Detect which cell encompasses the target text, then output its (x, y) center coordinate. 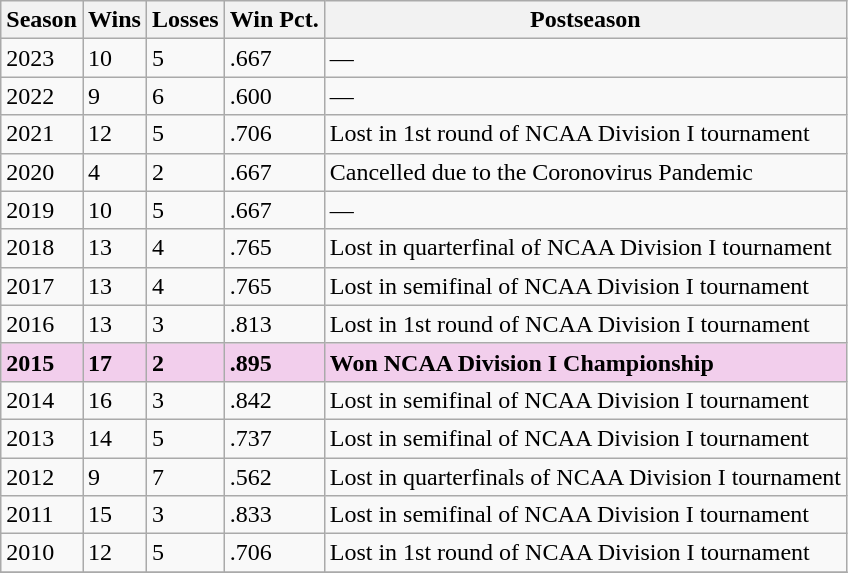
.562 (274, 477)
Lost in quarterfinal of NCAA Division I tournament (585, 248)
.842 (274, 400)
17 (114, 362)
2016 (42, 324)
Won NCAA Division I Championship (585, 362)
2011 (42, 515)
Losses (185, 20)
7 (185, 477)
Cancelled due to the Coronovirus Pandemic (585, 172)
2015 (42, 362)
2012 (42, 477)
2010 (42, 553)
2023 (42, 58)
Season (42, 20)
.833 (274, 515)
.895 (274, 362)
2013 (42, 438)
Wins (114, 20)
2021 (42, 134)
15 (114, 515)
2020 (42, 172)
2022 (42, 96)
Win Pct. (274, 20)
Lost in quarterfinals of NCAA Division I tournament (585, 477)
.813 (274, 324)
2018 (42, 248)
Postseason (585, 20)
2017 (42, 286)
2019 (42, 210)
2014 (42, 400)
16 (114, 400)
.600 (274, 96)
.737 (274, 438)
6 (185, 96)
14 (114, 438)
